Search for the cell housing the specified text and yield its [X, Y] center coordinate. 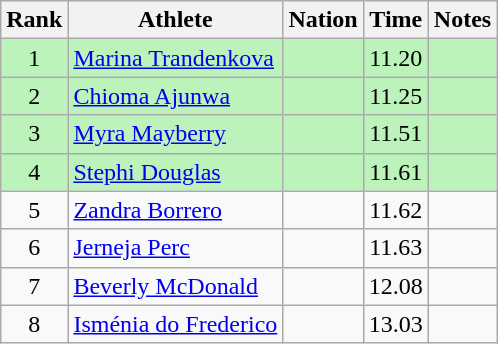
5 [34, 210]
Time [396, 20]
Athlete [176, 20]
Nation [323, 20]
1 [34, 58]
Stephi Douglas [176, 172]
Isménia do Frederico [176, 324]
Jerneja Perc [176, 248]
8 [34, 324]
3 [34, 134]
Beverly McDonald [176, 286]
11.51 [396, 134]
6 [34, 248]
Marina Trandenkova [176, 58]
2 [34, 96]
Myra Mayberry [176, 134]
11.63 [396, 248]
12.08 [396, 286]
13.03 [396, 324]
11.62 [396, 210]
11.20 [396, 58]
7 [34, 286]
Rank [34, 20]
Zandra Borrero [176, 210]
11.25 [396, 96]
Chioma Ajunwa [176, 96]
Notes [462, 20]
11.61 [396, 172]
4 [34, 172]
